Scan for the cell matching the given text and deliver its [x, y] coordinate at center. 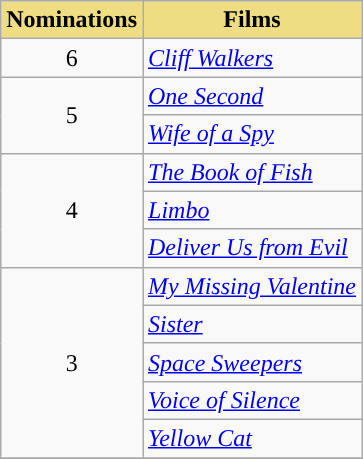
The Book of Fish [252, 172]
4 [72, 210]
Voice of Silence [252, 400]
Space Sweepers [252, 362]
3 [72, 362]
Yellow Cat [252, 438]
5 [72, 115]
One Second [252, 96]
Films [252, 20]
Limbo [252, 210]
My Missing Valentine [252, 286]
Cliff Walkers [252, 58]
Sister [252, 324]
Deliver Us from Evil [252, 248]
Nominations [72, 20]
Wife of a Spy [252, 134]
6 [72, 58]
